Capture the cell that displays the provided text and extract its [x, y] central coordinate. 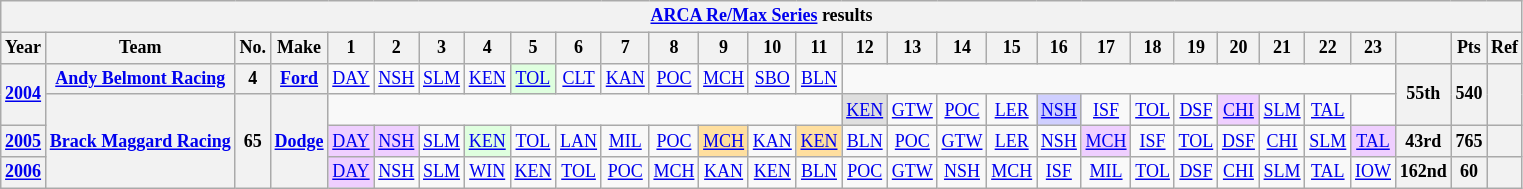
2005 [24, 140]
21 [1282, 48]
Ref [1505, 48]
16 [1058, 48]
540 [1469, 94]
Pts [1469, 48]
18 [1152, 48]
60 [1469, 172]
9 [724, 48]
13 [912, 48]
2 [396, 48]
765 [1469, 140]
19 [1196, 48]
14 [962, 48]
1 [351, 48]
7 [625, 48]
No. [252, 48]
IOW [1374, 172]
8 [674, 48]
2004 [24, 94]
65 [252, 141]
43rd [1423, 140]
2006 [24, 172]
Year [24, 48]
23 [1374, 48]
ARCA Re/Max Series results [762, 16]
Andy Belmont Racing [140, 78]
Brack Maggard Racing [140, 141]
15 [1012, 48]
LAN [579, 140]
Dodge [299, 141]
162nd [1423, 172]
17 [1106, 48]
Ford [299, 78]
6 [579, 48]
Team [140, 48]
3 [442, 48]
Make [299, 48]
5 [533, 48]
WIN [487, 172]
11 [819, 48]
20 [1239, 48]
10 [772, 48]
55th [1423, 94]
CLT [579, 78]
12 [865, 48]
SBO [772, 78]
22 [1328, 48]
